For the text-containing cell, return its midpoint in (X, Y) coordinate format. 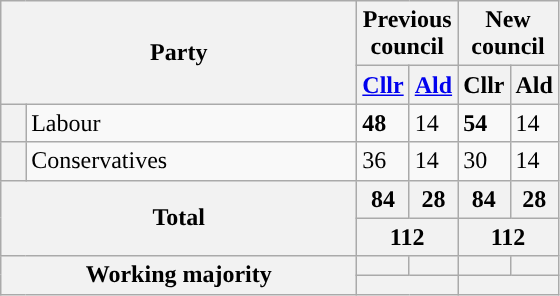
Previous council (408, 34)
Working majority (179, 275)
Party (179, 52)
Total (179, 218)
New council (508, 34)
48 (383, 123)
36 (383, 161)
Conservatives (192, 161)
54 (484, 123)
Labour (192, 123)
30 (484, 161)
